Return the [X, Y] coordinate for the center point of the cell that contains the specified text.  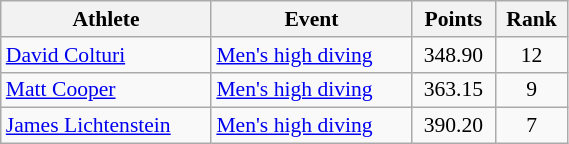
9 [532, 90]
348.90 [454, 55]
Athlete [106, 19]
7 [532, 126]
12 [532, 55]
Matt Cooper [106, 90]
Rank [532, 19]
363.15 [454, 90]
390.20 [454, 126]
David Colturi [106, 55]
James Lichtenstein [106, 126]
Points [454, 19]
Event [311, 19]
